Extract the [x, y] coordinate from the center of the cell holding the provided text.  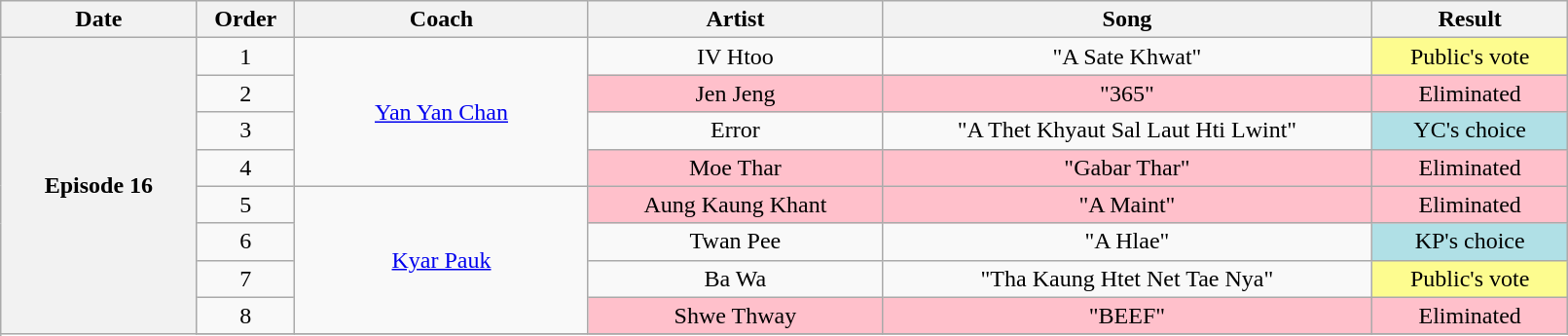
Result [1470, 19]
Date [99, 19]
Song [1127, 19]
IV Htoo [735, 56]
Ba Wa [735, 279]
"BEEF" [1127, 316]
8 [245, 316]
3 [245, 131]
Error [735, 131]
Yan Yan Chan [442, 112]
1 [245, 56]
Episode 16 [99, 186]
Kyar Pauk [442, 260]
Coach [442, 19]
"A Sate Khwat" [1127, 56]
7 [245, 279]
Shwe Thway [735, 316]
"Gabar Thar" [1127, 168]
Twan Pee [735, 242]
"365" [1127, 93]
5 [245, 205]
KP's choice [1470, 242]
"A Hlae" [1127, 242]
Artist [735, 19]
6 [245, 242]
YC's choice [1470, 131]
"A Thet Khyaut Sal Laut Hti Lwint" [1127, 131]
"A Maint" [1127, 205]
Order [245, 19]
Aung Kaung Khant [735, 205]
Moe Thar [735, 168]
Jen Jeng [735, 93]
2 [245, 93]
"Tha Kaung Htet Net Tae Nya" [1127, 279]
4 [245, 168]
